Determine the (x, y) coordinate at the center of the cell enclosing the given text.  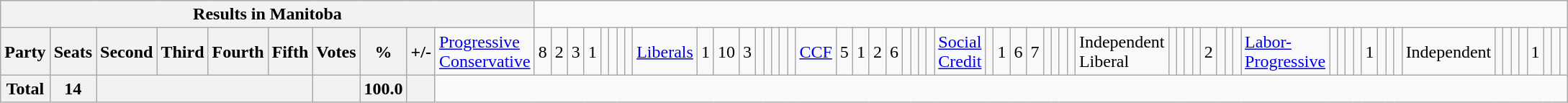
Liberals (665, 52)
Labor-Progressive (1286, 52)
CCF (816, 52)
7 (1035, 52)
Total (25, 89)
Third (183, 52)
Fourth (238, 52)
8 (543, 52)
Independent Liberal (1122, 52)
Party (25, 52)
% (383, 52)
Fifth (290, 52)
Votes (336, 52)
100.0 (383, 89)
Second (127, 52)
Results in Manitoba (268, 14)
Progressive Conservative (485, 52)
10 (726, 52)
Seats (73, 52)
Social Credit (960, 52)
5 (844, 52)
14 (73, 89)
+/- (420, 52)
Independent (1448, 52)
